Pinpoint the cell where the given text exists, returning its (X, Y) midpoint coordinate. 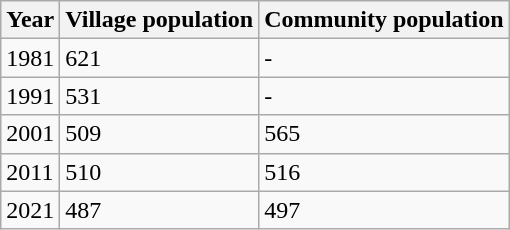
510 (160, 172)
1991 (30, 96)
2021 (30, 210)
Village population (160, 20)
509 (160, 134)
487 (160, 210)
Community population (384, 20)
1981 (30, 58)
2001 (30, 134)
621 (160, 58)
Year (30, 20)
565 (384, 134)
497 (384, 210)
2011 (30, 172)
531 (160, 96)
516 (384, 172)
